From the cell containing the given text, extract its center point as (X, Y) coordinate. 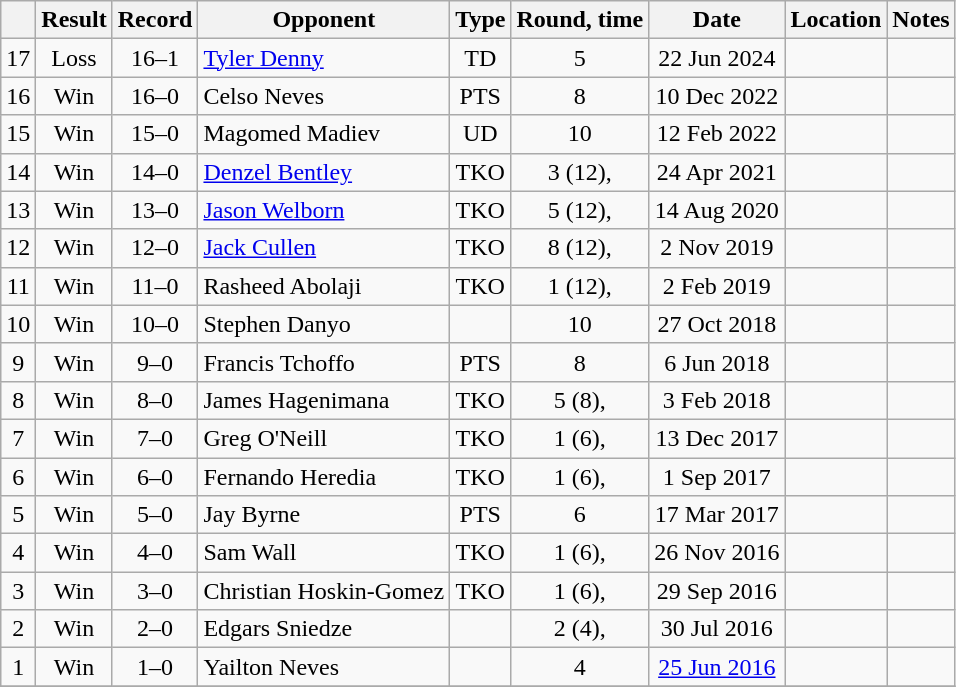
15–0 (155, 134)
Francis Tchoffo (324, 362)
Christian Hoskin-Gomez (324, 591)
11–0 (155, 286)
9 (18, 362)
17 (18, 58)
9–0 (155, 362)
Jack Cullen (324, 248)
12 (18, 248)
6–0 (155, 477)
5 (8), (580, 400)
1–0 (155, 667)
11 (18, 286)
2–0 (155, 629)
12 Feb 2022 (717, 134)
Result (74, 20)
Loss (74, 58)
14 (18, 172)
Denzel Bentley (324, 172)
Magomed Madiev (324, 134)
24 Apr 2021 (717, 172)
Round, time (580, 20)
UD (480, 134)
3 Feb 2018 (717, 400)
TD (480, 58)
5 (12), (580, 210)
14 Aug 2020 (717, 210)
30 Jul 2016 (717, 629)
1 Sep 2017 (717, 477)
Jason Welborn (324, 210)
2 (4), (580, 629)
13 (18, 210)
Fernando Heredia (324, 477)
Greg O'Neill (324, 438)
10–0 (155, 324)
1 (12), (580, 286)
14–0 (155, 172)
8–0 (155, 400)
12–0 (155, 248)
Opponent (324, 20)
Celso Neves (324, 96)
22 Jun 2024 (717, 58)
7 (18, 438)
10 Dec 2022 (717, 96)
16–1 (155, 58)
2 Nov 2019 (717, 248)
James Hagenimana (324, 400)
1 (18, 667)
16–0 (155, 96)
Yailton Neves (324, 667)
Type (480, 20)
2 Feb 2019 (717, 286)
15 (18, 134)
Stephen Danyo (324, 324)
5–0 (155, 515)
26 Nov 2016 (717, 553)
3 (18, 591)
7–0 (155, 438)
27 Oct 2018 (717, 324)
16 (18, 96)
Sam Wall (324, 553)
Jay Byrne (324, 515)
Record (155, 20)
2 (18, 629)
Edgars Sniedze (324, 629)
Rasheed Abolaji (324, 286)
13 Dec 2017 (717, 438)
3 (12), (580, 172)
Notes (921, 20)
17 Mar 2017 (717, 515)
Tyler Denny (324, 58)
3–0 (155, 591)
8 (12), (580, 248)
4–0 (155, 553)
Location (836, 20)
6 Jun 2018 (717, 362)
Date (717, 20)
29 Sep 2016 (717, 591)
25 Jun 2016 (717, 667)
13–0 (155, 210)
